Extract the [X, Y] coordinate from the center of the cell holding the provided text.  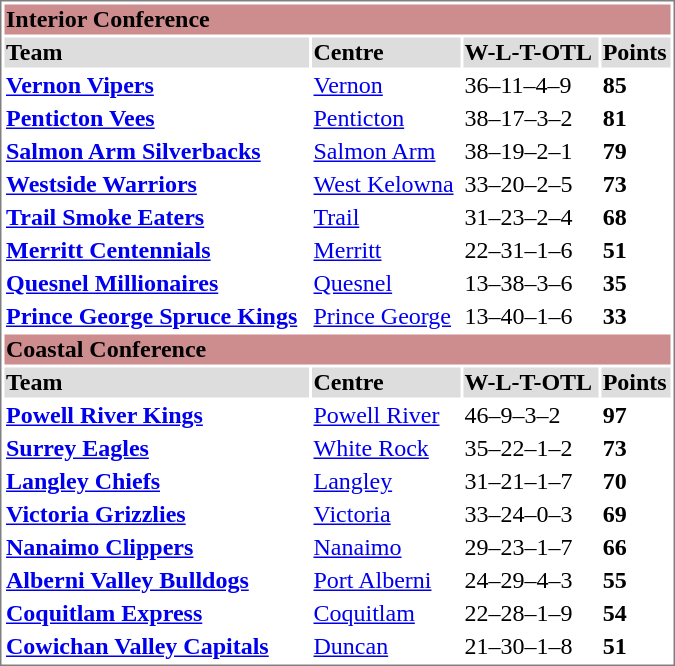
Westside Warriors [156, 185]
Victoria [386, 515]
Victoria Grizzlies [156, 515]
70 [636, 481]
21–30–1–8 [530, 647]
31–23–2–4 [530, 217]
22–28–1–9 [530, 613]
Port Alberni [386, 581]
79 [636, 151]
Alberni Valley Bulldogs [156, 581]
33–24–0–3 [530, 515]
Duncan [386, 647]
Nanaimo [386, 547]
68 [636, 217]
33–20–2–5 [530, 185]
Penticton Vees [156, 119]
46–9–3–2 [530, 415]
West Kelowna [386, 185]
Langley [386, 481]
31–21–1–7 [530, 481]
Quesnel Millionaires [156, 283]
Salmon Arm [386, 151]
Vernon Vipers [156, 85]
81 [636, 119]
White Rock [386, 449]
35 [636, 283]
Coastal Conference [337, 349]
36–11–4–9 [530, 85]
Langley Chiefs [156, 481]
Salmon Arm Silverbacks [156, 151]
85 [636, 85]
Cowichan Valley Capitals [156, 647]
Coquitlam Express [156, 613]
Vernon [386, 85]
Penticton [386, 119]
Trail Smoke Eaters [156, 217]
54 [636, 613]
33 [636, 317]
35–22–1–2 [530, 449]
Surrey Eagles [156, 449]
97 [636, 415]
Trail [386, 217]
Prince George [386, 317]
24–29–4–3 [530, 581]
Nanaimo Clippers [156, 547]
Quesnel [386, 283]
55 [636, 581]
Coquitlam [386, 613]
38–19–2–1 [530, 151]
38–17–3–2 [530, 119]
66 [636, 547]
13–40–1–6 [530, 317]
29–23–1–7 [530, 547]
Powell River [386, 415]
22–31–1–6 [530, 251]
Merritt [386, 251]
69 [636, 515]
Powell River Kings [156, 415]
Merritt Centennials [156, 251]
13–38–3–6 [530, 283]
Interior Conference [337, 19]
Prince George Spruce Kings [156, 317]
